Output the [x, y] coordinate of the center of the cell containing the given text.  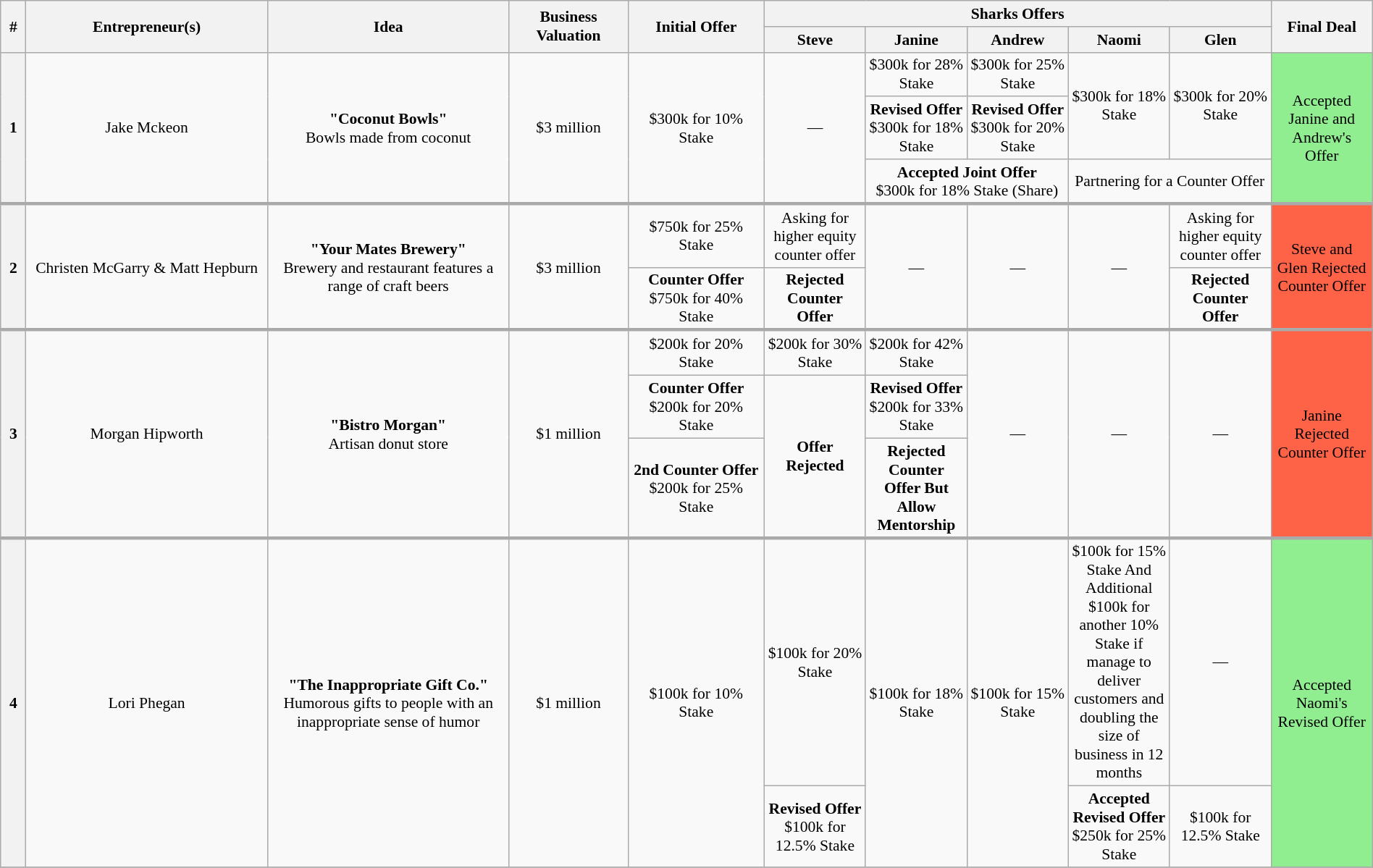
$100k for 18% Stake [916, 702]
Sharks Offers [1017, 14]
Revised Offer$300k for 20% Stake [1017, 129]
$100k for 15% Stake And Additional $100k for another 10% Stake if manage to deliver customers and doubling the size of business in 12 months [1119, 662]
$750k for 25% Stake [696, 235]
$200k for 30% Stake [815, 353]
Steve [815, 40]
Janine [916, 40]
Counter Offer$750k for 40% Stake [696, 298]
2nd Counter Offer$200k for 25% Stake [696, 488]
$300k for 18% Stake [1119, 106]
Revised Offer$200k for 33% Stake [916, 407]
$100k for 10% Stake [696, 702]
Counter Offer$200k for 20% Stake [696, 407]
$200k for 20% Stake [696, 353]
Idea [388, 26]
Steve and Glen Rejected Counter Offer [1322, 266]
$300k for 10% Stake [696, 127]
Offer Rejected [815, 457]
$300k for 25% Stake [1017, 74]
3 [13, 434]
"Coconut Bowls" Bowls made from coconut [388, 127]
"Your Mates Brewery" Brewery and restaurant features a range of craft beers [388, 266]
$200k for 42% Stake [916, 353]
Final Deal [1322, 26]
Accepted Janine and Andrew's Offer [1322, 127]
Accepted Joint Offer$300k for 18% Stake (Share) [967, 181]
Partnering for a Counter Offer [1170, 181]
Janine Rejected Counter Offer [1322, 434]
Accepted Naomi's Revised Offer [1322, 702]
Glen [1220, 40]
$300k for 28% Stake [916, 74]
$300k for 20% Stake [1220, 106]
"Bistro Morgan" Artisan donut store [388, 434]
2 [13, 266]
Christen McGarry & Matt Hepburn [147, 266]
Entrepreneur(s) [147, 26]
1 [13, 127]
Business Valuation [568, 26]
# [13, 26]
Andrew [1017, 40]
Accepted Revised Offer$250k for 25% Stake [1119, 827]
4 [13, 702]
Jake Mckeon [147, 127]
$100k for 20% Stake [815, 662]
$100k for 12.5% Stake [1220, 827]
$100k for 15% Stake [1017, 702]
"The Inappropriate Gift Co." Humorous gifts to people with an inappropriate sense of humor [388, 702]
Naomi [1119, 40]
Initial Offer [696, 26]
Lori Phegan [147, 702]
Revised Offer$300k for 18% Stake [916, 129]
Revised Offer$100k for 12.5% Stake [815, 827]
Rejected Counter Offer But Allow Mentorship [916, 488]
Morgan Hipworth [147, 434]
